Output the (X, Y) coordinate of the center of the cell containing the given text.  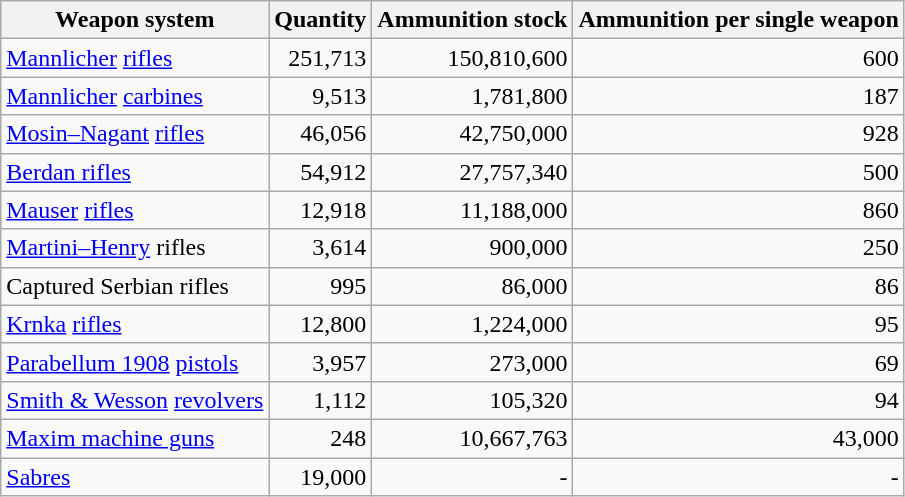
248 (320, 438)
9,513 (320, 96)
42,750,000 (472, 134)
69 (738, 362)
27,757,340 (472, 172)
251,713 (320, 58)
Mannlicher rifles (135, 58)
1,781,800 (472, 96)
105,320 (472, 400)
Mosin–Nagant rifles (135, 134)
86 (738, 286)
Captured Serbian rifles (135, 286)
Martini–Henry rifles (135, 248)
43,000 (738, 438)
273,000 (472, 362)
12,800 (320, 324)
10,667,763 (472, 438)
1,112 (320, 400)
95 (738, 324)
Mauser rifles (135, 210)
Mannlicher carbines (135, 96)
600 (738, 58)
Ammunition stock (472, 20)
Krnka rifles (135, 324)
500 (738, 172)
1,224,000 (472, 324)
Quantity (320, 20)
94 (738, 400)
Parabellum 1908 pistols (135, 362)
Smith & Wesson revolvers (135, 400)
Sabres (135, 477)
928 (738, 134)
3,614 (320, 248)
Ammunition per single weapon (738, 20)
86,000 (472, 286)
250 (738, 248)
46,056 (320, 134)
Maxim machine guns (135, 438)
11,188,000 (472, 210)
12,918 (320, 210)
860 (738, 210)
150,810,600 (472, 58)
Weapon system (135, 20)
3,957 (320, 362)
187 (738, 96)
Berdan rifles (135, 172)
19,000 (320, 477)
54,912 (320, 172)
995 (320, 286)
900,000 (472, 248)
